Find where the given text appears and provide that cell's center as (X, Y) coordinate. 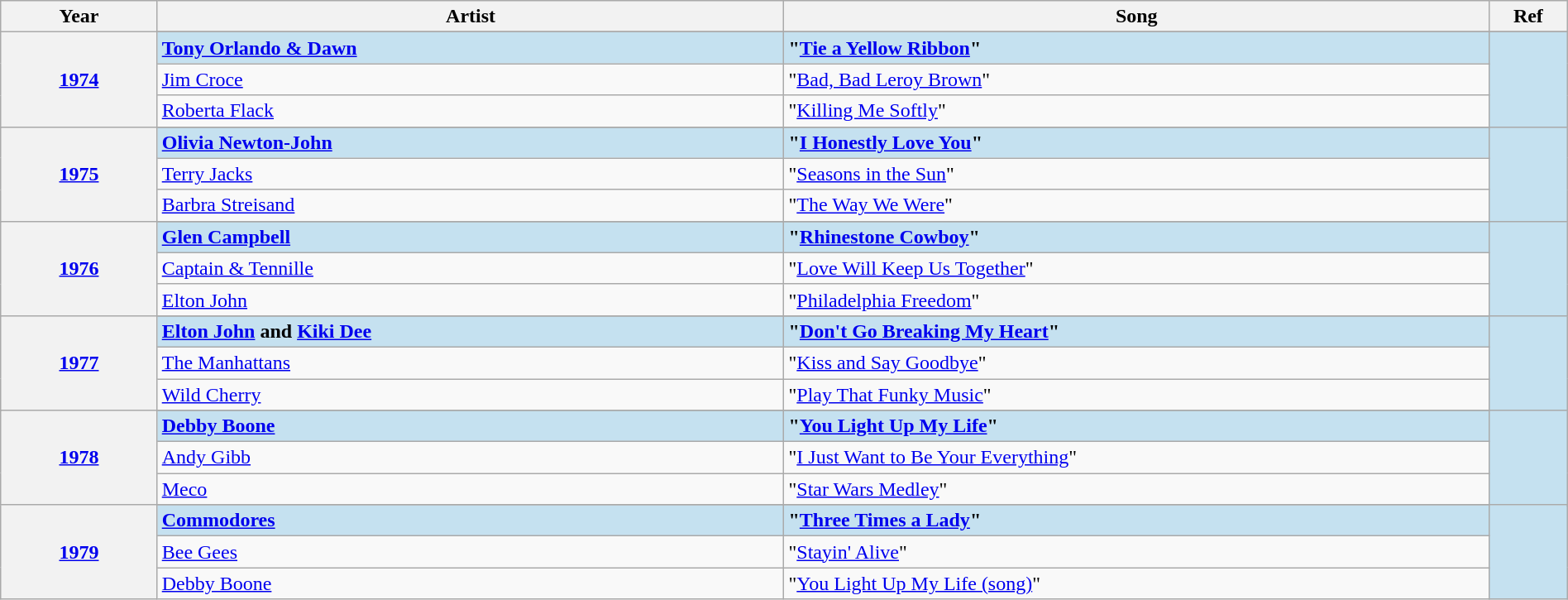
Ref (1528, 17)
Meco (471, 489)
1975 (79, 174)
Artist (471, 17)
Wild Cherry (471, 395)
Terry Jacks (471, 174)
"Play That Funky Music" (1136, 395)
Jim Croce (471, 79)
Roberta Flack (471, 111)
Bee Gees (471, 552)
Barbra Streisand (471, 205)
Olivia Newton-John (471, 142)
"Killing Me Softly" (1136, 111)
Year (79, 17)
"Three Times a Lady" (1136, 521)
1977 (79, 362)
"Philadelphia Freedom" (1136, 300)
"I Honestly Love You" (1136, 142)
"You Light Up My Life (song)" (1136, 583)
1976 (79, 268)
1979 (79, 552)
Tony Orlando & Dawn (471, 48)
Elton John (471, 300)
"Don't Go Breaking My Heart" (1136, 331)
"Star Wars Medley" (1136, 489)
"Stayin' Alive" (1136, 552)
"Kiss and Say Goodbye" (1136, 362)
"I Just Want to Be Your Everything" (1136, 458)
"You Light Up My Life" (1136, 426)
"Rhinestone Cowboy" (1136, 237)
Elton John and Kiki Dee (471, 331)
Glen Campbell (471, 237)
The Manhattans (471, 362)
"Tie a Yellow Ribbon" (1136, 48)
"Bad, Bad Leroy Brown" (1136, 79)
1978 (79, 458)
"Seasons in the Sun" (1136, 174)
"The Way We Were" (1136, 205)
Captain & Tennille (471, 268)
Commodores (471, 521)
Song (1136, 17)
1974 (79, 79)
Andy Gibb (471, 458)
"Love Will Keep Us Together" (1136, 268)
